Scan for the cell matching the given text and deliver its [x, y] coordinate at center. 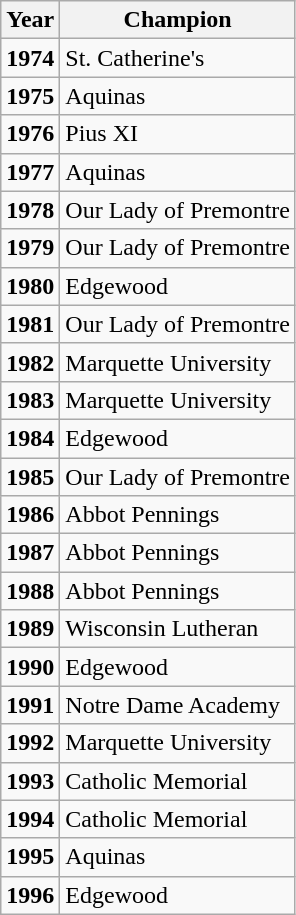
1975 [30, 96]
St. Catherine's [178, 58]
1995 [30, 857]
1982 [30, 362]
Wisconsin Lutheran [178, 629]
Notre Dame Academy [178, 705]
1977 [30, 172]
1983 [30, 400]
1985 [30, 477]
1996 [30, 895]
1987 [30, 553]
Pius XI [178, 134]
1976 [30, 134]
1994 [30, 819]
1989 [30, 629]
1980 [30, 286]
1981 [30, 324]
1988 [30, 591]
1979 [30, 248]
1978 [30, 210]
Champion [178, 20]
1984 [30, 438]
1992 [30, 743]
1991 [30, 705]
1986 [30, 515]
Year [30, 20]
1993 [30, 781]
1974 [30, 58]
1990 [30, 667]
